Pinpoint the cell where the given text exists, returning its (X, Y) midpoint coordinate. 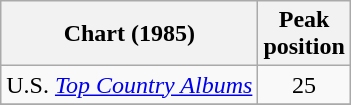
25 (304, 85)
Peakposition (304, 34)
U.S. Top Country Albums (130, 85)
Chart (1985) (130, 34)
